For the text-containing cell, return its midpoint in (x, y) coordinate format. 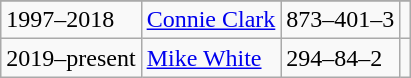
294–84–2 (340, 58)
Mike White (211, 58)
1997–2018 (71, 20)
873–401–3 (340, 20)
2019–present (71, 58)
Connie Clark (211, 20)
